Scan for the cell matching the given text and deliver its (X, Y) coordinate at center. 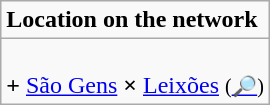
+ São Gens × Leixões (🔎) (136, 72)
Location on the network (136, 20)
